Detect which cell encompasses the target text, then output its (X, Y) center coordinate. 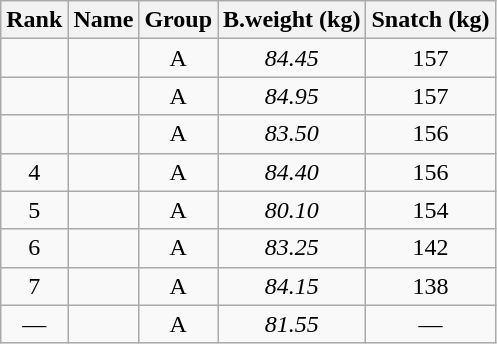
81.55 (292, 324)
84.15 (292, 286)
Group (178, 20)
83.50 (292, 134)
B.weight (kg) (292, 20)
83.25 (292, 248)
80.10 (292, 210)
5 (34, 210)
7 (34, 286)
Snatch (kg) (430, 20)
Rank (34, 20)
84.40 (292, 172)
4 (34, 172)
154 (430, 210)
Name (104, 20)
84.95 (292, 96)
6 (34, 248)
84.45 (292, 58)
142 (430, 248)
138 (430, 286)
